Determine the (x, y) coordinate at the center of the cell enclosing the given text.  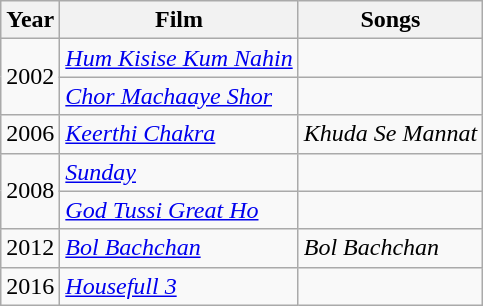
Film (179, 20)
2012 (30, 248)
2016 (30, 286)
God Tussi Great Ho (179, 210)
Khuda Se Mannat (390, 134)
Year (30, 20)
2002 (30, 77)
Songs (390, 20)
Housefull 3 (179, 286)
Chor Machaaye Shor (179, 96)
Hum Kisise Kum Nahin (179, 58)
2008 (30, 191)
2006 (30, 134)
Sunday (179, 172)
Keerthi Chakra (179, 134)
